Capture the cell that displays the provided text and extract its (X, Y) central coordinate. 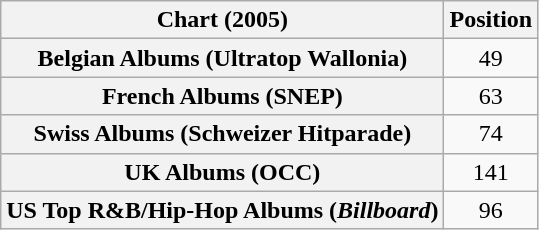
Belgian Albums (Ultratop Wallonia) (222, 58)
96 (491, 210)
US Top R&B/Hip-Hop Albums (Billboard) (222, 210)
74 (491, 134)
Chart (2005) (222, 20)
Swiss Albums (Schweizer Hitparade) (222, 134)
Position (491, 20)
UK Albums (OCC) (222, 172)
141 (491, 172)
French Albums (SNEP) (222, 96)
49 (491, 58)
63 (491, 96)
